Output the (X, Y) coordinate of the center of the cell containing the given text.  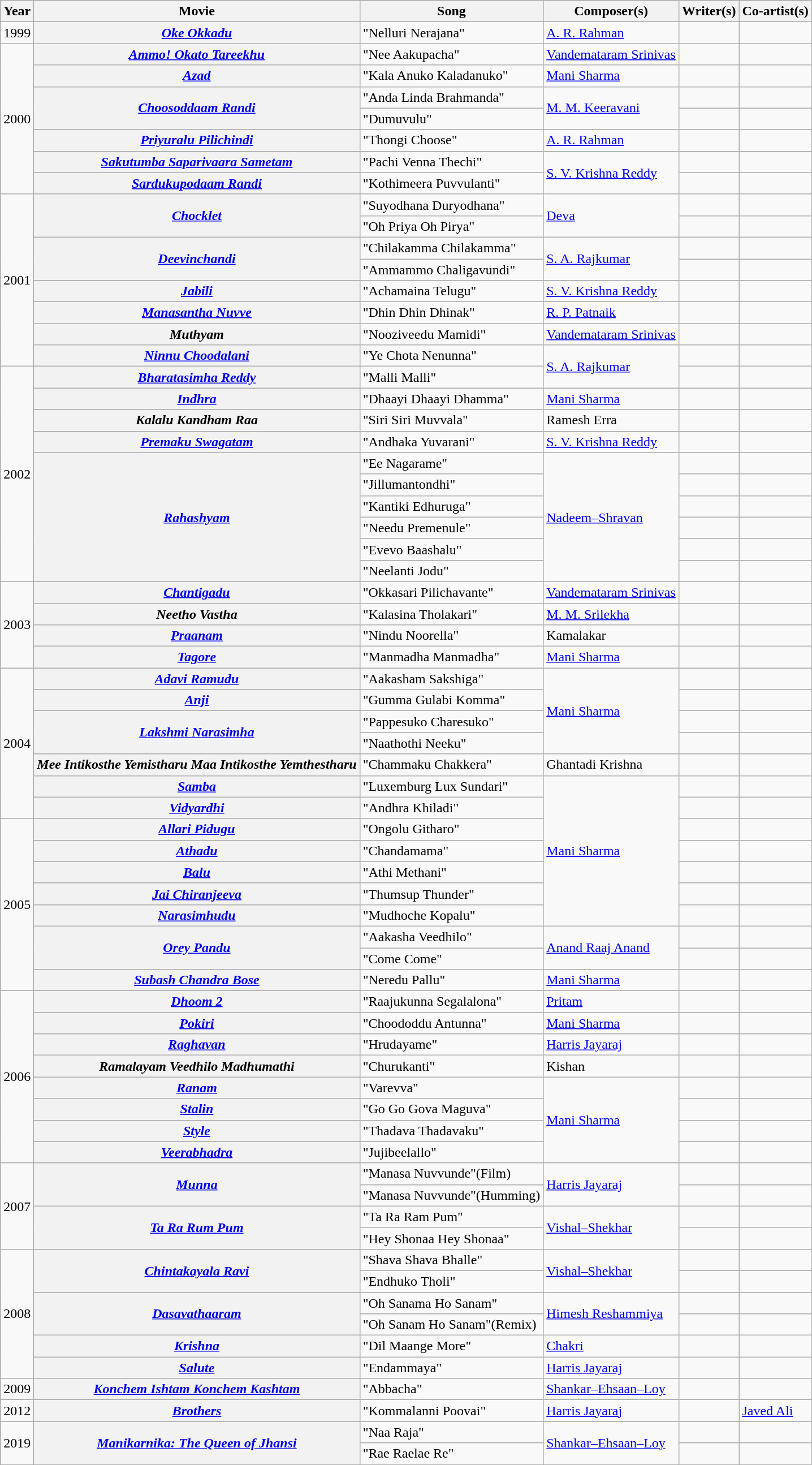
Subash Chandra Bose (197, 980)
"Okkasari Pilichavante" (451, 592)
"Mudhoche Kopalu" (451, 915)
"Chammaku Chakkera" (451, 765)
Ninnu Choodalani (197, 356)
"Chilakamma Chilakamma" (451, 248)
"Nindu Noorella" (451, 636)
Azad (197, 76)
"Achamaina Telugu" (451, 291)
Mee Intikosthe Yemistharu Maa Intikosthe Yemthestharu (197, 765)
Konchem Ishtam Konchem Kashtam (197, 1389)
Ramesh Erra (611, 420)
M. M. Keeravani (611, 108)
Praanam (197, 636)
"Evevo Baashalu" (451, 549)
"Suyodhana Duryodhana" (451, 205)
"Kalasina Tholakari" (451, 614)
Deevinchandi (197, 258)
Pokiri (197, 1023)
2009 (17, 1389)
"Hey Shonaa Hey Shonaa" (451, 1238)
Raghavan (197, 1045)
Choosoddaam Randi (197, 108)
Manasantha Nuvve (197, 313)
"Andhaka Yuvarani" (451, 442)
Ranam (197, 1088)
"Naathothi Neeku" (451, 743)
"Pachi Venna Thechi" (451, 162)
Adavi Ramudu (197, 679)
2012 (17, 1411)
Krishna (197, 1346)
2000 (17, 119)
Ammo! Okato Tareekhu (197, 54)
"Endhuko Tholi" (451, 1281)
Narasimhudu (197, 915)
Athadu (197, 851)
Kishan (611, 1066)
"Needu Premenule" (451, 528)
Movie (197, 11)
"Jillumantondhi" (451, 485)
Anji (197, 700)
Bharatasimha Reddy (197, 377)
2007 (17, 1206)
"Churukanti" (451, 1066)
"Dil Maange More" (451, 1346)
Rahashyam (197, 517)
"Oh Sanama Ho Sanam" (451, 1303)
"Abbacha" (451, 1389)
2005 (17, 904)
Deva (611, 216)
Tagore (197, 657)
"Jujibeelallo" (451, 1152)
"Thadava Thadavaku" (451, 1131)
"Ee Nagarame" (451, 463)
Stalin (197, 1109)
"Aakasham Sakshiga" (451, 679)
"Oh Sanam Ho Sanam"(Remix) (451, 1325)
Chakri (611, 1346)
Javed Ali (775, 1411)
"Nelluri Nerajana" (451, 33)
Neetho Vastha (197, 614)
Premaku Swagatam (197, 442)
"Naa Raja" (451, 1432)
Style (197, 1131)
"Anda Linda Brahmanda" (451, 97)
"Chandamama" (451, 851)
2004 (17, 743)
Samba (197, 786)
Veerabhadra (197, 1152)
"Thongi Choose" (451, 140)
Year (17, 11)
Lakshmi Narasimha (197, 732)
R. P. Patnaik (611, 313)
Anand Raaj Anand (611, 947)
"Manasa Nuvvunde"(Humming) (451, 1195)
"Dumuvulu" (451, 119)
"Ammammo Chaligavundi" (451, 270)
Kalalu Kandham Raa (197, 420)
Allari Pidugu (197, 829)
"Athi Methani" (451, 872)
"Thumsup Thunder" (451, 894)
"Pappesuko Charesuko" (451, 722)
"Luxemburg Lux Sundari" (451, 786)
"Kommalanni Poovai" (451, 1411)
"Gumma Gulabi Komma" (451, 700)
Ghantadi Krishna (611, 765)
Kamalakar (611, 636)
"Kothimeera Puvvulanti" (451, 183)
Jai Chiranjeeva (197, 894)
Manikarnika: The Queen of Jhansi (197, 1443)
Pritam (611, 1002)
Chintakayala Ravi (197, 1270)
"Nooziveedu Mamidi" (451, 334)
Priyuralu Pilichindi (197, 140)
Song (451, 11)
"Hrudayame" (451, 1045)
"Raajukunna Segalalona" (451, 1002)
"Manasa Nuvvunde"(Film) (451, 1174)
"Kala Anuko Kaladanuko" (451, 76)
"Siri Siri Muvvala" (451, 420)
"Rae Raelae Re" (451, 1454)
"Andhra Khiladi" (451, 808)
2003 (17, 624)
"Varevva" (451, 1088)
"Neredu Pallu" (451, 980)
Chantigadu (197, 592)
Chocklet (197, 216)
Oke Okkadu (197, 33)
"Ongolu Githaro" (451, 829)
Munna (197, 1184)
2002 (17, 474)
"Neelanti Jodu" (451, 571)
Writer(s) (709, 11)
"Come Come" (451, 959)
Ta Ra Rum Pum (197, 1227)
2006 (17, 1077)
Ramalayam Veedhilo Madhumathi (197, 1066)
"Endammaya" (451, 1368)
Sardukupodaam Randi (197, 183)
"Shava Shava Bhalle" (451, 1260)
"Oh Priya Oh Pirya" (451, 226)
Vidyardhi (197, 808)
2001 (17, 280)
Dhoom 2 (197, 1002)
Indhra (197, 399)
Jabili (197, 291)
"Nee Aakupacha" (451, 54)
"Ta Ra Ram Pum" (451, 1217)
"Dhaayi Dhaayi Dhamma" (451, 399)
Salute (197, 1368)
Sakutumba Saparivaara Sametam (197, 162)
Orey Pandu (197, 947)
"Malli Malli" (451, 377)
Nadeem–Shravan (611, 517)
M. M. Srilekha (611, 614)
Composer(s) (611, 11)
2008 (17, 1313)
Muthyam (197, 334)
Himesh Reshammiya (611, 1313)
1999 (17, 33)
Dasavathaaram (197, 1313)
"Aakasha Veedhilo" (451, 937)
"Ye Chota Nenunna" (451, 356)
Balu (197, 872)
"Go Go Gova Maguva" (451, 1109)
"Kantiki Edhuruga" (451, 506)
"Dhin Dhin Dhinak" (451, 313)
Co-artist(s) (775, 11)
Brothers (197, 1411)
"Manmadha Manmadha" (451, 657)
"Choododdu Antunna" (451, 1023)
2019 (17, 1443)
